Scan for the cell matching the given text and deliver its [X, Y] coordinate at center. 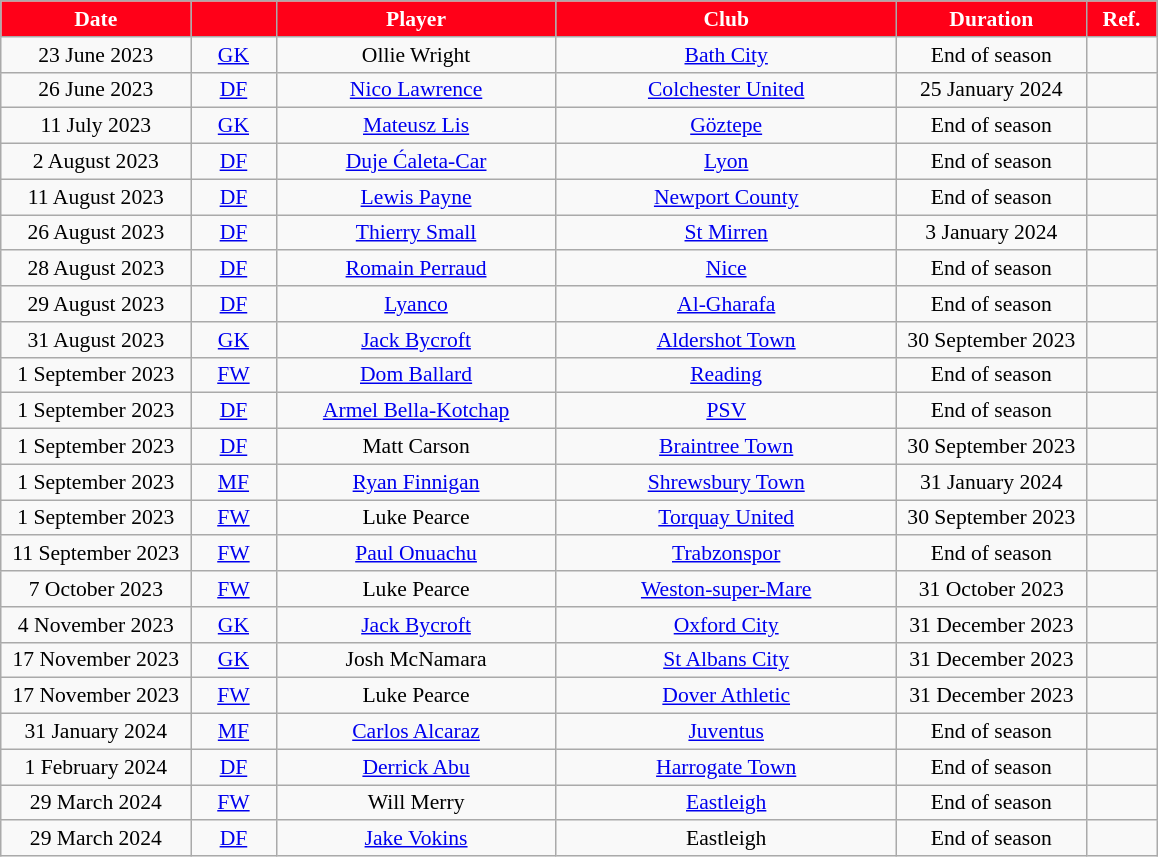
Ref. [1121, 19]
25 January 2024 [991, 90]
Trabzonspor [726, 554]
31 August 2023 [96, 340]
11 August 2023 [96, 197]
Oxford City [726, 625]
Will Merry [416, 803]
1 February 2024 [96, 767]
Player [416, 19]
11 September 2023 [96, 554]
Al-Gharafa [726, 304]
Ollie Wright [416, 55]
Aldershot Town [726, 340]
Mateusz Lis [416, 126]
26 August 2023 [96, 233]
Lewis Payne [416, 197]
Derrick Abu [416, 767]
Torquay United [726, 518]
7 October 2023 [96, 589]
Josh McNamara [416, 660]
Matt Carson [416, 447]
Bath City [726, 55]
11 July 2023 [96, 126]
Weston-super-Mare [726, 589]
Dom Ballard [416, 375]
3 January 2024 [991, 233]
26 June 2023 [96, 90]
Jake Vokins [416, 839]
23 June 2023 [96, 55]
Date [96, 19]
Nice [726, 269]
Nico Lawrence [416, 90]
Braintree Town [726, 447]
2 August 2023 [96, 162]
Dover Athletic [726, 696]
Newport County [726, 197]
Carlos Alcaraz [416, 732]
Paul Onuachu [416, 554]
Ryan Finnigan [416, 482]
PSV [726, 411]
St Mirren [726, 233]
Shrewsbury Town [726, 482]
Duration [991, 19]
Reading [726, 375]
Harrogate Town [726, 767]
Lyon [726, 162]
Duje Ćaleta-Car [416, 162]
Thierry Small [416, 233]
28 August 2023 [96, 269]
Romain Perraud [416, 269]
Club [726, 19]
Armel Bella-Kotchap [416, 411]
4 November 2023 [96, 625]
Colchester United [726, 90]
Juventus [726, 732]
31 October 2023 [991, 589]
St Albans City [726, 660]
Göztepe [726, 126]
29 August 2023 [96, 304]
Lyanco [416, 304]
